Search for the cell housing the specified text and yield its (x, y) center coordinate. 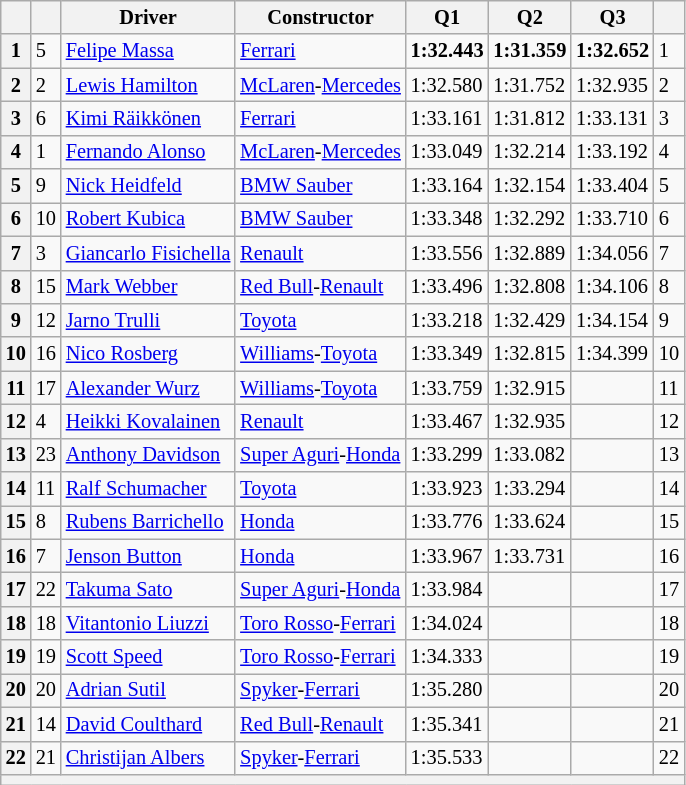
1:34.024 (448, 623)
1:34.333 (448, 657)
1:33.759 (448, 388)
Driver (148, 17)
Nick Heidfeld (148, 186)
1:33.776 (448, 522)
1:32.652 (612, 51)
Rubens Barrichello (148, 522)
1:32.292 (530, 219)
1:32.815 (530, 354)
Giancarlo Fisichella (148, 253)
Lewis Hamilton (148, 85)
1:33.164 (448, 186)
1:31.752 (530, 85)
1:35.280 (448, 690)
23 (46, 455)
1:33.131 (612, 118)
1:33.192 (612, 152)
1:33.624 (530, 522)
1:33.731 (530, 556)
1:33.556 (448, 253)
Heikki Kovalainen (148, 421)
1:32.443 (448, 51)
Felipe Massa (148, 51)
1:33.348 (448, 219)
1:33.161 (448, 118)
Mark Webber (148, 287)
Alexander Wurz (148, 388)
1:32.214 (530, 152)
1:32.154 (530, 186)
Anthony Davidson (148, 455)
1:33.082 (530, 455)
1:31.812 (530, 118)
1:33.710 (612, 219)
Robert Kubica (148, 219)
1:35.341 (448, 724)
1:34.056 (612, 253)
1:32.889 (530, 253)
1:33.496 (448, 287)
Vitantonio Liuzzi (148, 623)
Q2 (530, 17)
Q1 (448, 17)
Takuma Sato (148, 589)
1:33.923 (448, 489)
1:33.299 (448, 455)
1:32.580 (448, 85)
1:34.106 (612, 287)
1:34.399 (612, 354)
David Coulthard (148, 724)
1:33.049 (448, 152)
1:32.915 (530, 388)
Christijan Albers (148, 758)
1:33.404 (612, 186)
Adrian Sutil (148, 690)
1:32.808 (530, 287)
1:33.467 (448, 421)
1:33.218 (448, 320)
1:32.429 (530, 320)
Q3 (612, 17)
1:33.349 (448, 354)
1:31.359 (530, 51)
Jenson Button (148, 556)
Kimi Räikkönen (148, 118)
1:33.967 (448, 556)
Jarno Trulli (148, 320)
Constructor (320, 17)
1:33.984 (448, 589)
Nico Rosberg (148, 354)
Ralf Schumacher (148, 489)
1:35.533 (448, 758)
Scott Speed (148, 657)
Fernando Alonso (148, 152)
1:33.294 (530, 489)
1:34.154 (612, 320)
